Find where the given text appears and provide that cell's center as (x, y) coordinate. 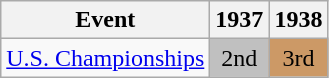
U.S. Championships (106, 58)
1937 (240, 20)
1938 (298, 20)
3rd (298, 58)
2nd (240, 58)
Event (106, 20)
